For the text-containing cell, return its midpoint in (X, Y) coordinate format. 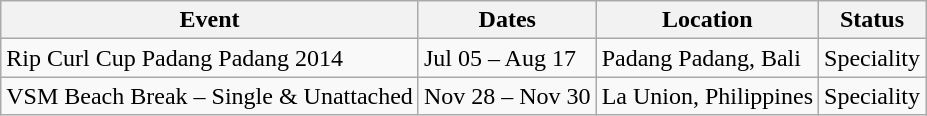
Status (872, 20)
Jul 05 – Aug 17 (507, 58)
Padang Padang, Bali (707, 58)
Location (707, 20)
VSM Beach Break – Single & Unattached (210, 96)
Dates (507, 20)
Event (210, 20)
Nov 28 – Nov 30 (507, 96)
La Union, Philippines (707, 96)
Rip Curl Cup Padang Padang 2014 (210, 58)
